Find where the given text appears and provide that cell's center as (X, Y) coordinate. 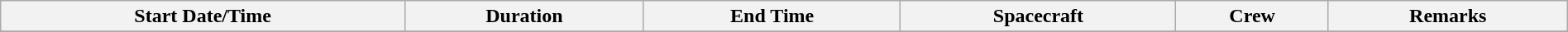
Crew (1252, 16)
Remarks (1447, 16)
Spacecraft (1039, 16)
Duration (524, 16)
Start Date/Time (203, 16)
End Time (772, 16)
